Pinpoint the cell where the given text exists, returning its (x, y) midpoint coordinate. 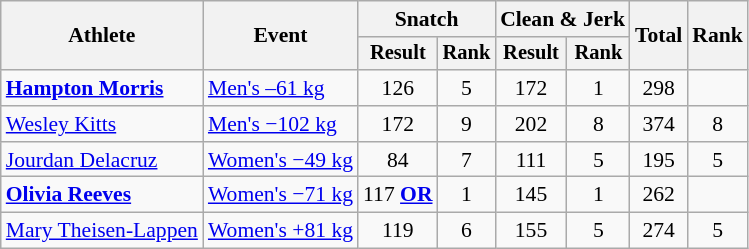
Olivia Reeves (102, 195)
Women's −71 kg (280, 195)
Women's +81 kg (280, 231)
145 (531, 195)
Men's –61 kg (280, 88)
84 (398, 160)
374 (658, 124)
Women's −49 kg (280, 160)
155 (531, 231)
119 (398, 231)
126 (398, 88)
Hampton Morris (102, 88)
262 (658, 195)
111 (531, 160)
Snatch (426, 19)
9 (467, 124)
202 (531, 124)
117 OR (398, 195)
Mary Theisen-Lappen (102, 231)
6 (467, 231)
Men's −102 kg (280, 124)
7 (467, 160)
274 (658, 231)
Jourdan Delacruz (102, 160)
Event (280, 36)
Wesley Kitts (102, 124)
Total (658, 36)
195 (658, 160)
Clean & Jerk (562, 19)
Athlete (102, 36)
298 (658, 88)
